Identify which cell holds the provided text, then report its (X, Y) central coordinate. 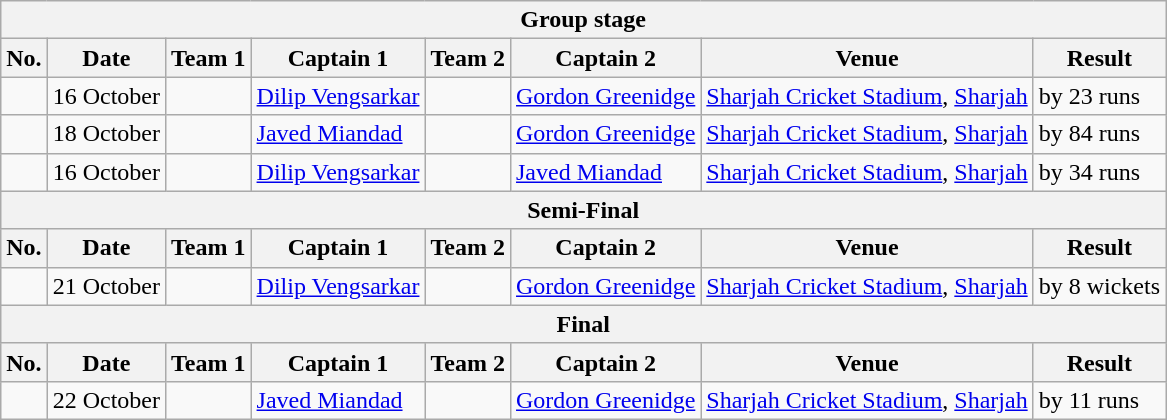
21 October (106, 286)
18 October (106, 134)
by 34 runs (1099, 172)
Semi-Final (584, 210)
22 October (106, 400)
by 84 runs (1099, 134)
by 8 wickets (1099, 286)
by 11 runs (1099, 400)
by 23 runs (1099, 96)
Group stage (584, 20)
Final (584, 324)
